Return (x, y) of the center of cell containing provided text 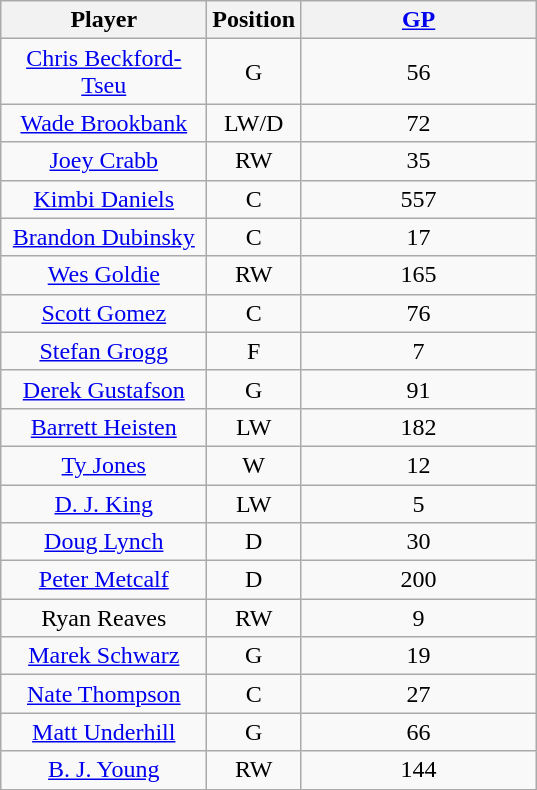
9 (419, 618)
Position (254, 20)
72 (419, 123)
Brandon Dubinsky (104, 237)
Player (104, 20)
12 (419, 465)
19 (419, 656)
30 (419, 542)
Stefan Grogg (104, 351)
Ty Jones (104, 465)
LW/D (254, 123)
Derek Gustafson (104, 389)
Marek Schwarz (104, 656)
7 (419, 351)
Nate Thompson (104, 694)
66 (419, 732)
182 (419, 427)
GP (419, 20)
Joey Crabb (104, 161)
Doug Lynch (104, 542)
17 (419, 237)
35 (419, 161)
557 (419, 199)
56 (419, 72)
200 (419, 580)
F (254, 351)
165 (419, 275)
Wade Brookbank (104, 123)
Ryan Reaves (104, 618)
D. J. King (104, 503)
Barrett Heisten (104, 427)
91 (419, 389)
76 (419, 313)
27 (419, 694)
Scott Gomez (104, 313)
5 (419, 503)
Wes Goldie (104, 275)
Peter Metcalf (104, 580)
Kimbi Daniels (104, 199)
Chris Beckford-Tseu (104, 72)
W (254, 465)
Matt Underhill (104, 732)
B. J. Young (104, 770)
144 (419, 770)
